Pinpoint the cell where the given text exists, returning its (x, y) midpoint coordinate. 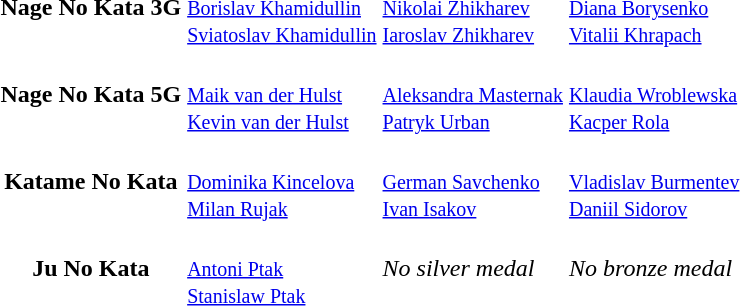
Aleksandra MasternakPatryk Urban (472, 94)
German SavchenkoIvan Isakov (472, 181)
Vladislav BurmentevDaniil Sidorov (654, 181)
Dominika KincelovaMilan Rujak (282, 181)
Klaudia WroblewskaKacper Rola (654, 94)
Maik van der HulstKevin van der Hulst (282, 94)
